Pinpoint the cell where the given text exists, returning its (x, y) midpoint coordinate. 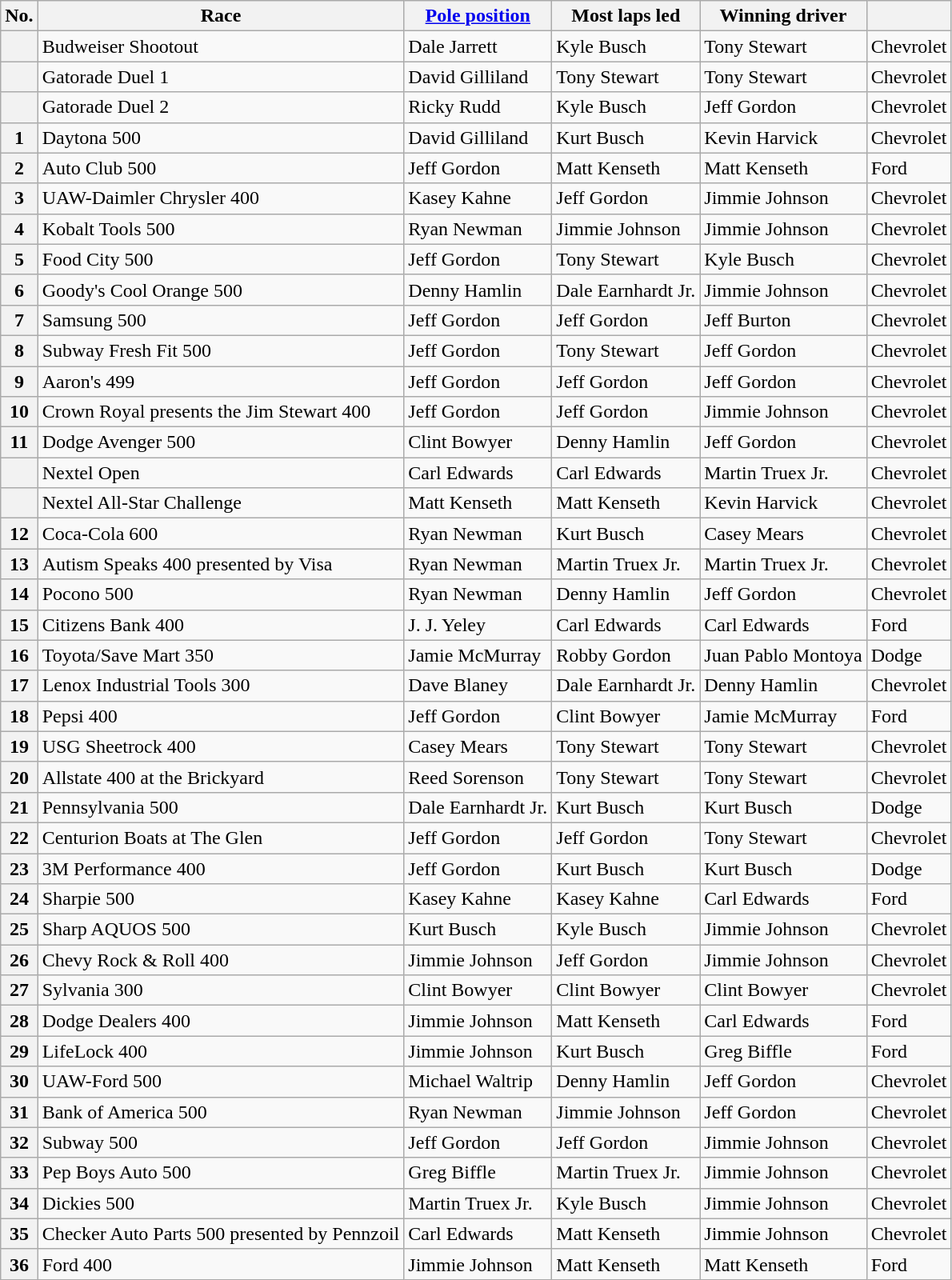
LifeLock 400 (221, 1051)
Citizens Bank 400 (221, 625)
33 (19, 1173)
Kobalt Tools 500 (221, 229)
Winning driver (783, 16)
Most laps led (626, 16)
5 (19, 259)
Michael Waltrip (478, 1082)
Dale Jarrett (478, 46)
Reed Sorenson (478, 777)
Subway 500 (221, 1142)
Checker Auto Parts 500 presented by Pennzoil (221, 1234)
6 (19, 290)
Dave Blaney (478, 686)
Chevy Rock & Roll 400 (221, 960)
16 (19, 655)
Centurion Boats at The Glen (221, 838)
26 (19, 960)
36 (19, 1264)
30 (19, 1082)
Crown Royal presents the Jim Stewart 400 (221, 412)
17 (19, 686)
Pep Boys Auto 500 (221, 1173)
20 (19, 777)
14 (19, 594)
Robby Gordon (626, 655)
Dickies 500 (221, 1203)
11 (19, 442)
Lenox Industrial Tools 300 (221, 686)
J. J. Yeley (478, 625)
12 (19, 534)
3 (19, 198)
2 (19, 168)
34 (19, 1203)
19 (19, 746)
Pennsylvania 500 (221, 807)
7 (19, 320)
Daytona 500 (221, 138)
Bank of America 500 (221, 1112)
9 (19, 382)
31 (19, 1112)
USG Sheetrock 400 (221, 746)
10 (19, 412)
Race (221, 16)
32 (19, 1142)
25 (19, 930)
27 (19, 990)
13 (19, 564)
Subway Fresh Fit 500 (221, 350)
Sylvania 300 (221, 990)
Aaron's 499 (221, 382)
24 (19, 899)
Toyota/Save Mart 350 (221, 655)
Dodge Dealers 400 (221, 1021)
Nextel All-Star Challenge (221, 503)
Jeff Burton (783, 320)
Gatorade Duel 1 (221, 77)
Sharp AQUOS 500 (221, 930)
Ricky Rudd (478, 107)
Gatorade Duel 2 (221, 107)
Auto Club 500 (221, 168)
22 (19, 838)
29 (19, 1051)
28 (19, 1021)
Dodge Avenger 500 (221, 442)
Juan Pablo Montoya (783, 655)
Ford 400 (221, 1264)
8 (19, 350)
Budweiser Shootout (221, 46)
Pepsi 400 (221, 716)
Autism Speaks 400 presented by Visa (221, 564)
UAW-Daimler Chrysler 400 (221, 198)
3M Performance 400 (221, 868)
21 (19, 807)
UAW-Ford 500 (221, 1082)
Food City 500 (221, 259)
Nextel Open (221, 473)
15 (19, 625)
Sharpie 500 (221, 899)
Pole position (478, 16)
1 (19, 138)
Goody's Cool Orange 500 (221, 290)
23 (19, 868)
Samsung 500 (221, 320)
35 (19, 1234)
Pocono 500 (221, 594)
Allstate 400 at the Brickyard (221, 777)
Coca-Cola 600 (221, 534)
18 (19, 716)
4 (19, 229)
No. (19, 16)
